Locate the cell with the specified text and output its [x, y] center coordinate. 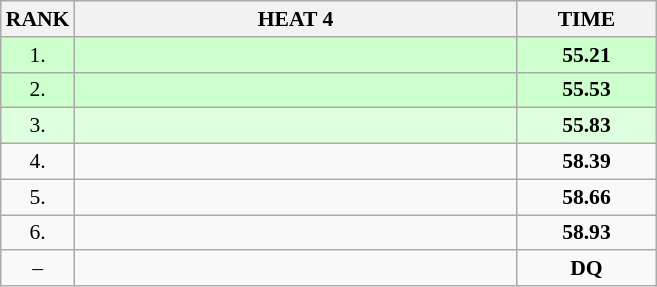
RANK [38, 19]
4. [38, 162]
DQ [587, 269]
58.93 [587, 233]
TIME [587, 19]
3. [38, 126]
6. [38, 233]
1. [38, 55]
55.21 [587, 55]
HEAT 4 [295, 19]
58.39 [587, 162]
– [38, 269]
55.83 [587, 126]
55.53 [587, 90]
5. [38, 197]
2. [38, 90]
58.66 [587, 197]
